For the text-containing cell, return its midpoint in (X, Y) coordinate format. 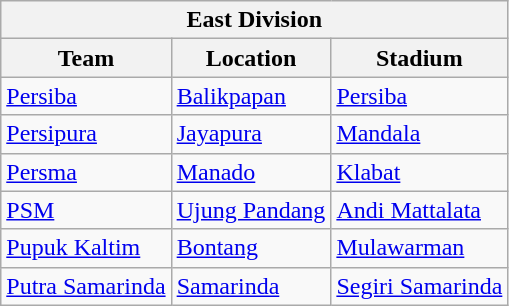
Klabat (420, 172)
Manado (251, 172)
Balikpapan (251, 96)
Persma (86, 172)
Ujung Pandang (251, 210)
Persipura (86, 134)
Pupuk Kaltim (86, 248)
Putra Samarinda (86, 286)
Mulawarman (420, 248)
Samarinda (251, 286)
East Division (254, 20)
Location (251, 58)
Andi Mattalata (420, 210)
Team (86, 58)
Segiri Samarinda (420, 286)
Bontang (251, 248)
Mandala (420, 134)
Jayapura (251, 134)
Stadium (420, 58)
PSM (86, 210)
